For the text-containing cell, return its midpoint in (X, Y) coordinate format. 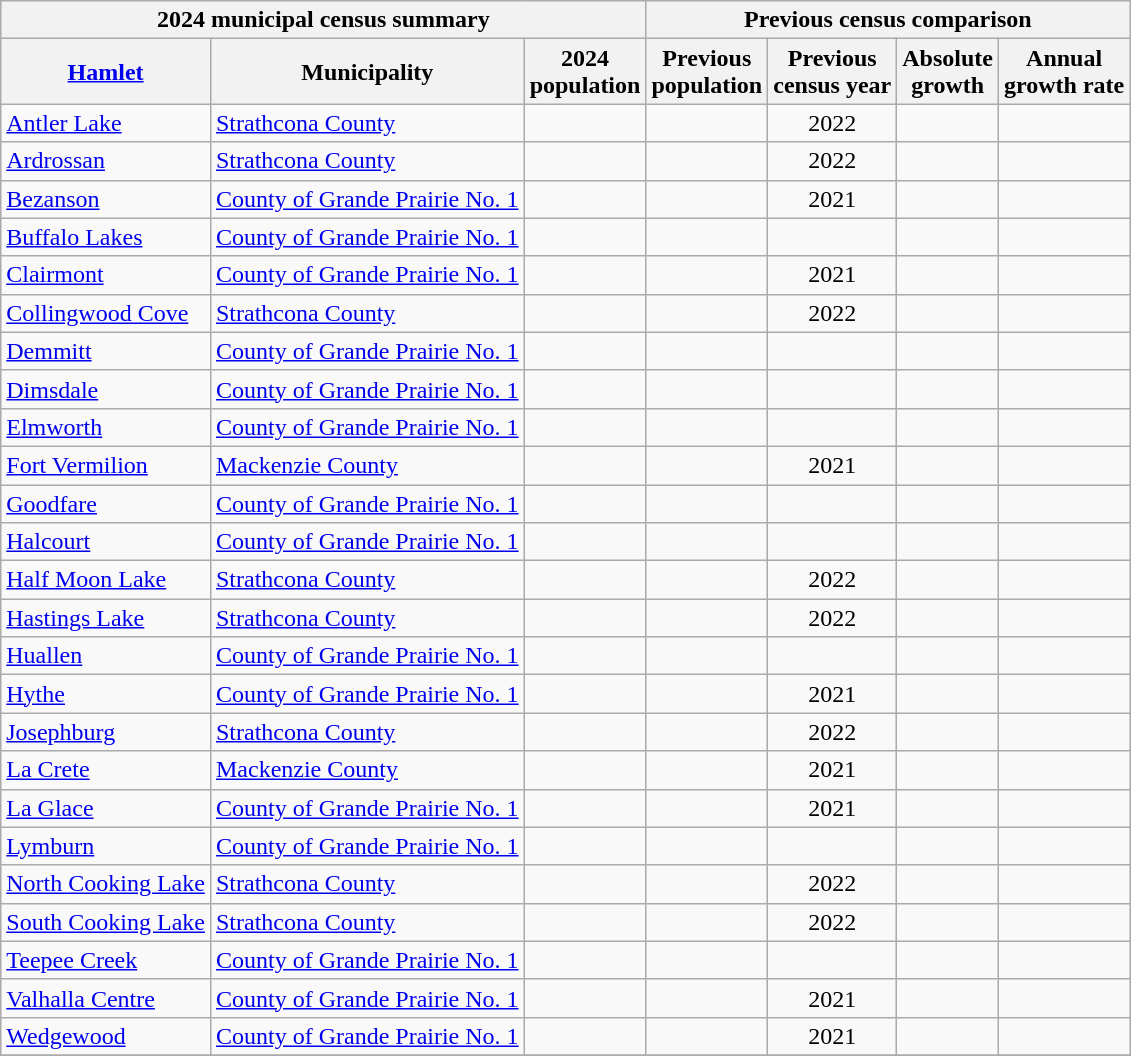
2024population (585, 72)
Huallen (106, 656)
Hastings Lake (106, 618)
Teepee Creek (106, 960)
Half Moon Lake (106, 580)
Previous census comparison (888, 20)
Josephburg (106, 732)
Buffalo Lakes (106, 237)
Municipality (367, 72)
Previouspopulation (707, 72)
Bezanson (106, 199)
La Glace (106, 808)
Previouscensus year (832, 72)
Clairmont (106, 275)
Hythe (106, 694)
Fort Vermilion (106, 465)
Goodfare (106, 503)
Absolutegrowth (948, 72)
Demmitt (106, 351)
Halcourt (106, 542)
North Cooking Lake (106, 884)
Wedgewood (106, 1036)
Lymburn (106, 846)
Valhalla Centre (106, 998)
Hamlet (106, 72)
La Crete (106, 770)
Annualgrowth rate (1064, 72)
South Cooking Lake (106, 922)
Antler Lake (106, 123)
Elmworth (106, 427)
2024 municipal census summary (324, 20)
Collingwood Cove (106, 313)
Ardrossan (106, 161)
Dimsdale (106, 389)
